Return the (X, Y) coordinate for the center point of the cell that contains the specified text.  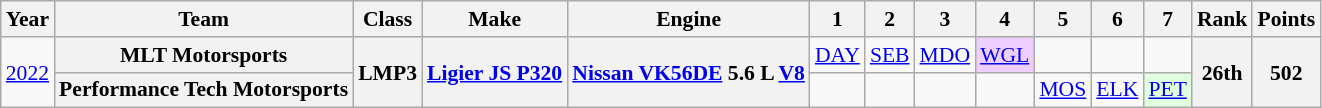
1 (838, 19)
PET (1168, 90)
WGL (1004, 55)
2022 (28, 72)
Rank (1222, 19)
5 (1062, 19)
Ligier JS P320 (494, 72)
6 (1117, 19)
3 (946, 19)
26th (1222, 72)
SEB (890, 55)
7 (1168, 19)
Make (494, 19)
MLT Motorsports (204, 55)
2 (890, 19)
LMP3 (388, 72)
4 (1004, 19)
Engine (688, 19)
MDO (946, 55)
Points (1286, 19)
Team (204, 19)
Class (388, 19)
MOS (1062, 90)
Year (28, 19)
Performance Tech Motorsports (204, 90)
ELK (1117, 90)
DAY (838, 55)
502 (1286, 72)
Nissan VK56DE 5.6 L V8 (688, 72)
